Find where the given text appears and provide that cell's center as [x, y] coordinate. 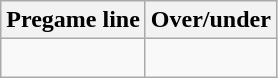
Pregame line [74, 20]
Over/under [210, 20]
